Detect which cell encompasses the target text, then output its [X, Y] center coordinate. 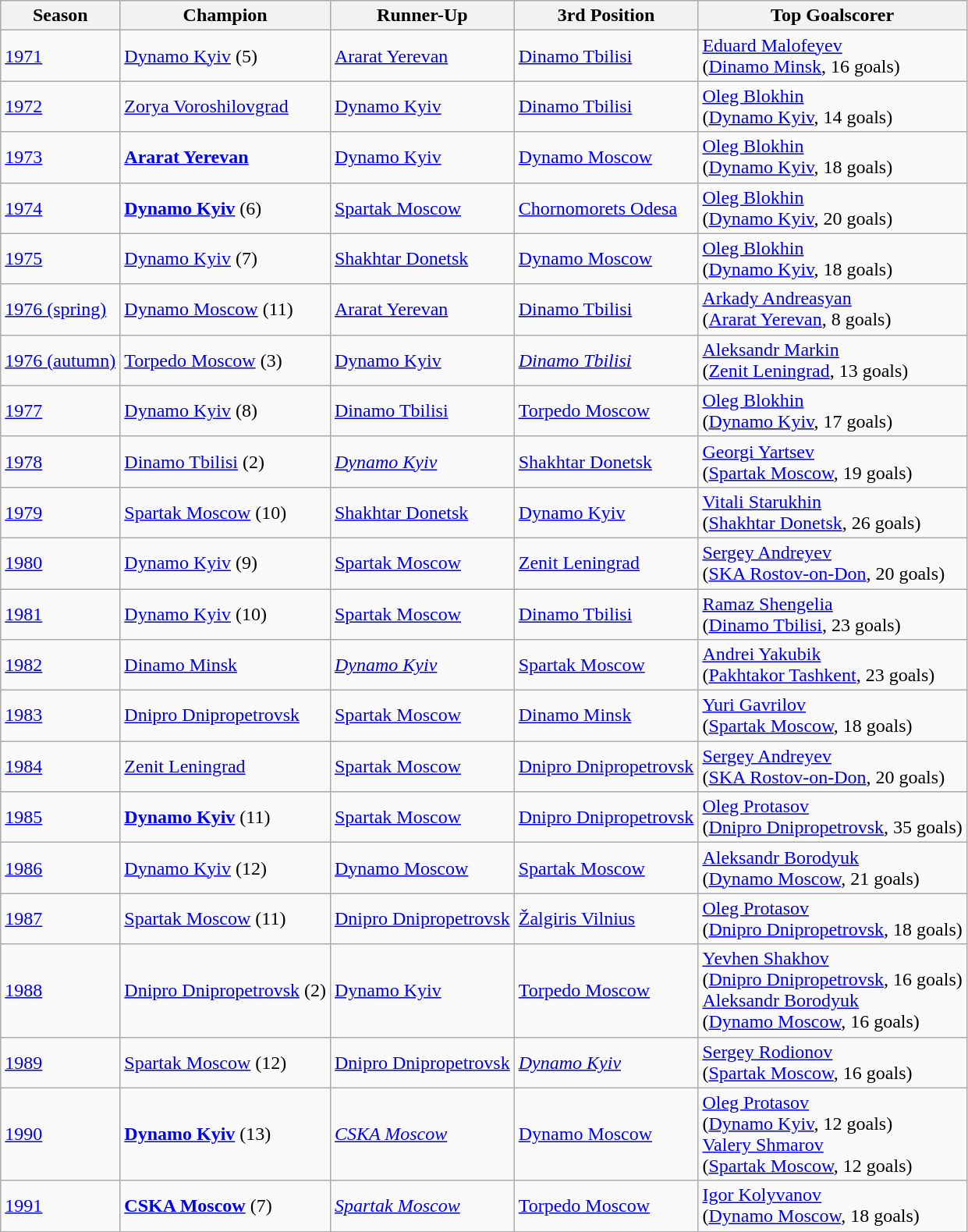
Oleg Blokhin(Dynamo Kyiv, 14 goals) [832, 106]
Dynamo Kyiv (13) [225, 1134]
Dynamo Kyiv (7) [225, 259]
1980 [61, 563]
Arkady Andreasyan(Ararat Yerevan, 8 goals) [832, 309]
Igor Kolyvanov(Dynamo Moscow, 18 goals) [832, 1206]
1973 [61, 158]
Dynamo Kyiv (8) [225, 410]
1981 [61, 613]
Dynamo Kyiv (12) [225, 868]
1972 [61, 106]
Spartak Moscow (12) [225, 1063]
1976 (autumn) [61, 360]
Oleg Blokhin(Dynamo Kyiv, 20 goals) [832, 208]
Yevhen Shakhov(Dnipro Dnipropetrovsk, 16 goals)Aleksandr Borodyuk(Dynamo Moscow, 16 goals) [832, 991]
1984 [61, 766]
1978 [61, 462]
Dinamo Tbilisi (2) [225, 462]
Oleg Protasov(Dnipro Dnipropetrovsk, 18 goals) [832, 919]
Top Goalscorer [832, 16]
1976 (spring) [61, 309]
Dynamo Kyiv (11) [225, 818]
1974 [61, 208]
Georgi Yartsev(Spartak Moscow, 19 goals) [832, 462]
Chornomorets Odesa [606, 208]
1990 [61, 1134]
1987 [61, 919]
CSKA Moscow [422, 1134]
1991 [61, 1206]
1971 [61, 56]
Season [61, 16]
3rd Position [606, 16]
Ramaz Shengelia(Dinamo Tbilisi, 23 goals) [832, 613]
Dynamo Kyiv (5) [225, 56]
1985 [61, 818]
Dnipro Dnipropetrovsk (2) [225, 991]
1975 [61, 259]
Vitali Starukhin(Shakhtar Donetsk, 26 goals) [832, 512]
Runner-Up [422, 16]
1983 [61, 716]
Spartak Moscow (11) [225, 919]
Dynamo Kyiv (10) [225, 613]
CSKA Moscow (7) [225, 1206]
Champion [225, 16]
Zorya Voroshilovgrad [225, 106]
Žalgiris Vilnius [606, 919]
1988 [61, 991]
Oleg Protasov(Dnipro Dnipropetrovsk, 35 goals) [832, 818]
Dynamo Kyiv (9) [225, 563]
Oleg Protasov(Dynamo Kyiv, 12 goals)Valery Shmarov(Spartak Moscow, 12 goals) [832, 1134]
Yuri Gavrilov(Spartak Moscow, 18 goals) [832, 716]
Dynamo Moscow (11) [225, 309]
Andrei Yakubik(Pakhtakor Tashkent, 23 goals) [832, 665]
Aleksandr Borodyuk(Dynamo Moscow, 21 goals) [832, 868]
Aleksandr Markin(Zenit Leningrad, 13 goals) [832, 360]
Dynamo Kyiv (6) [225, 208]
Oleg Blokhin(Dynamo Kyiv, 17 goals) [832, 410]
1986 [61, 868]
Torpedo Moscow (3) [225, 360]
1979 [61, 512]
1977 [61, 410]
1989 [61, 1063]
Spartak Moscow (10) [225, 512]
Sergey Rodionov(Spartak Moscow, 16 goals) [832, 1063]
1982 [61, 665]
Eduard Malofeyev(Dinamo Minsk, 16 goals) [832, 56]
